Output the [x, y] coordinate of the center of the cell containing the given text.  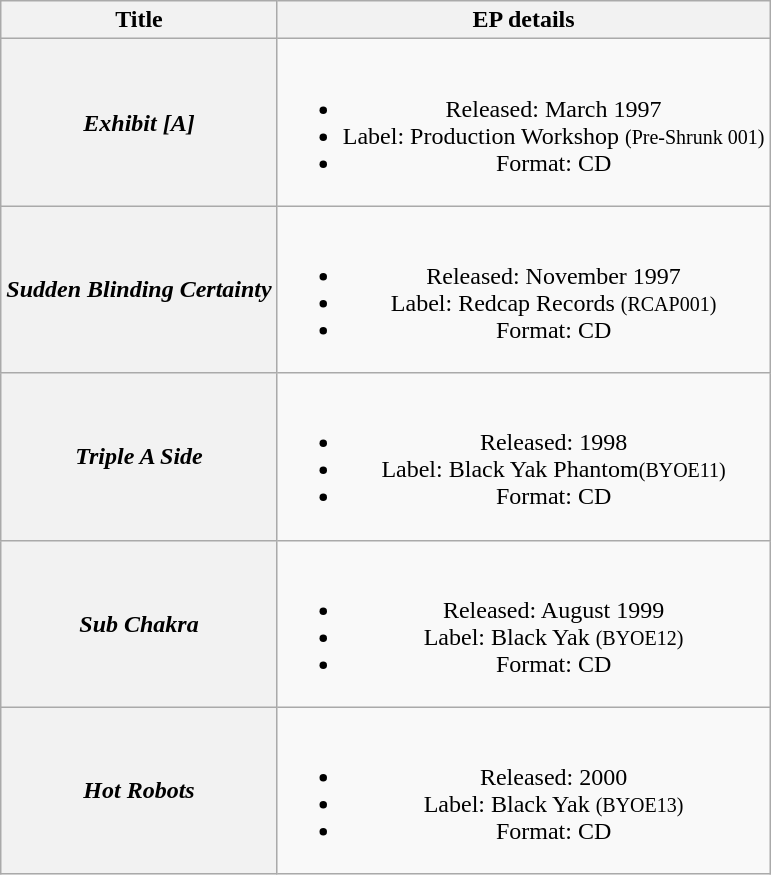
Released: 1998Label: Black Yak Phantom(BYOE11)Format: CD [524, 456]
Title [139, 20]
Hot Robots [139, 790]
Sudden Blinding Certainty [139, 290]
Released: November 1997Label: Redcap Records (RCAP001)Format: CD [524, 290]
Released: March 1997Label: Production Workshop (Pre-Shrunk 001)Format: CD [524, 122]
EP details [524, 20]
Exhibit [A] [139, 122]
Released: 2000Label: Black Yak (BYOE13)Format: CD [524, 790]
Sub Chakra [139, 624]
Triple A Side [139, 456]
Released: August 1999Label: Black Yak (BYOE12)Format: CD [524, 624]
